Locate the cell with the specified text and output its (x, y) center coordinate. 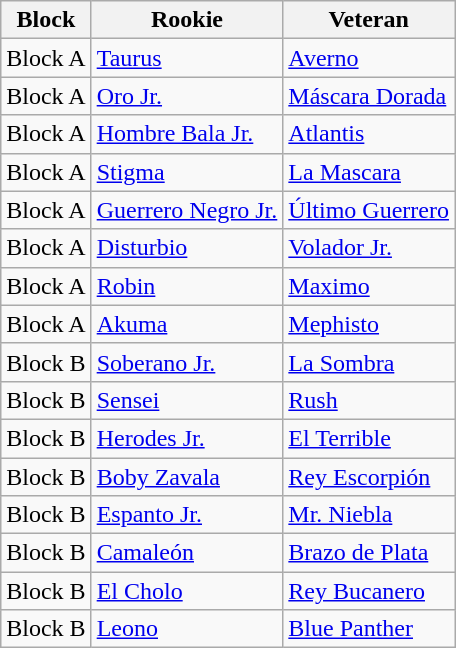
Hombre Bala Jr. (187, 134)
Boby Zavala (187, 477)
Oro Jr. (187, 96)
La Mascara (369, 172)
El Terrible (369, 438)
Rush (369, 400)
Rey Escorpión (369, 477)
Brazo de Plata (369, 553)
Mr. Niebla (369, 515)
Leono (187, 629)
Sensei (187, 400)
La Sombra (369, 362)
Taurus (187, 58)
Stigma (187, 172)
Mephisto (369, 324)
Volador Jr. (369, 248)
Soberano Jr. (187, 362)
Blue Panther (369, 629)
Rey Bucanero (369, 591)
Herodes Jr. (187, 438)
Averno (369, 58)
Último Guerrero (369, 210)
Robin (187, 286)
Disturbio (187, 248)
Rookie (187, 20)
Camaleón (187, 553)
Veteran (369, 20)
Guerrero Negro Jr. (187, 210)
Atlantis (369, 134)
Espanto Jr. (187, 515)
Máscara Dorada (369, 96)
Block (46, 20)
Maximo (369, 286)
Akuma (187, 324)
El Cholo (187, 591)
